Pinpoint the cell where the given text exists, returning its (x, y) midpoint coordinate. 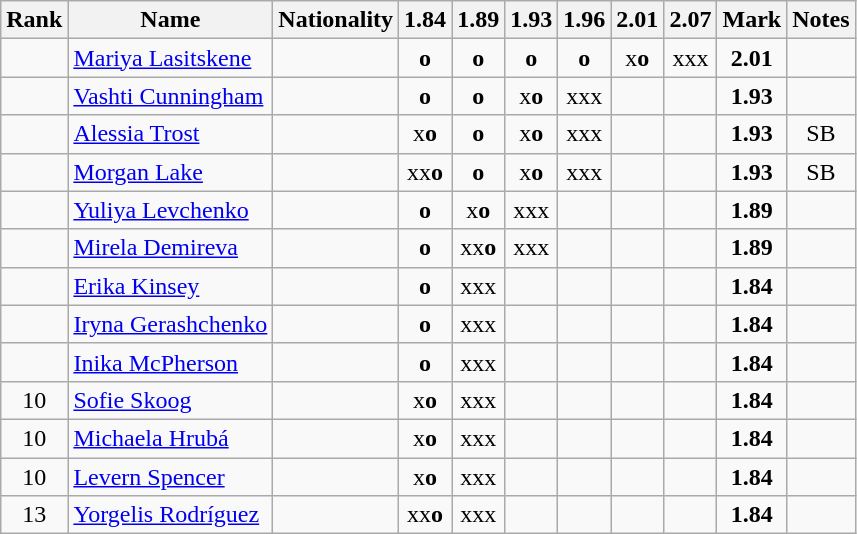
Nationality (336, 20)
Yuliya Levchenko (170, 210)
Levern Spencer (170, 477)
Mariya Lasitskene (170, 58)
Mark (752, 20)
13 (34, 515)
Name (170, 20)
Sofie Skoog (170, 400)
Morgan Lake (170, 172)
Yorgelis Rodríguez (170, 515)
Vashti Cunningham (170, 96)
1.96 (584, 20)
Mirela Demireva (170, 248)
Alessia Trost (170, 134)
Inika McPherson (170, 362)
Erika Kinsey (170, 286)
2.07 (690, 20)
Notes (821, 20)
Iryna Gerashchenko (170, 324)
Rank (34, 20)
Michaela Hrubá (170, 438)
